Capture the cell that displays the provided text and extract its (X, Y) central coordinate. 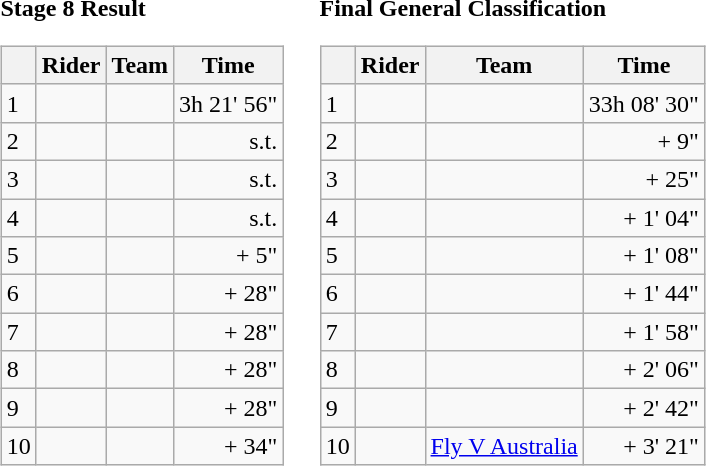
+ 2' 42" (644, 408)
+ 25" (644, 179)
33h 08' 30" (644, 103)
+ 1' 44" (644, 294)
+ 3' 21" (644, 446)
+ 9" (644, 141)
+ 34" (228, 446)
+ 2' 06" (644, 370)
3h 21' 56" (228, 103)
+ 5" (228, 256)
+ 1' 04" (644, 217)
+ 1' 58" (644, 332)
+ 1' 08" (644, 256)
Fly V Australia (504, 446)
